Return the [X, Y] coordinate for the center point of the cell that contains the specified text.  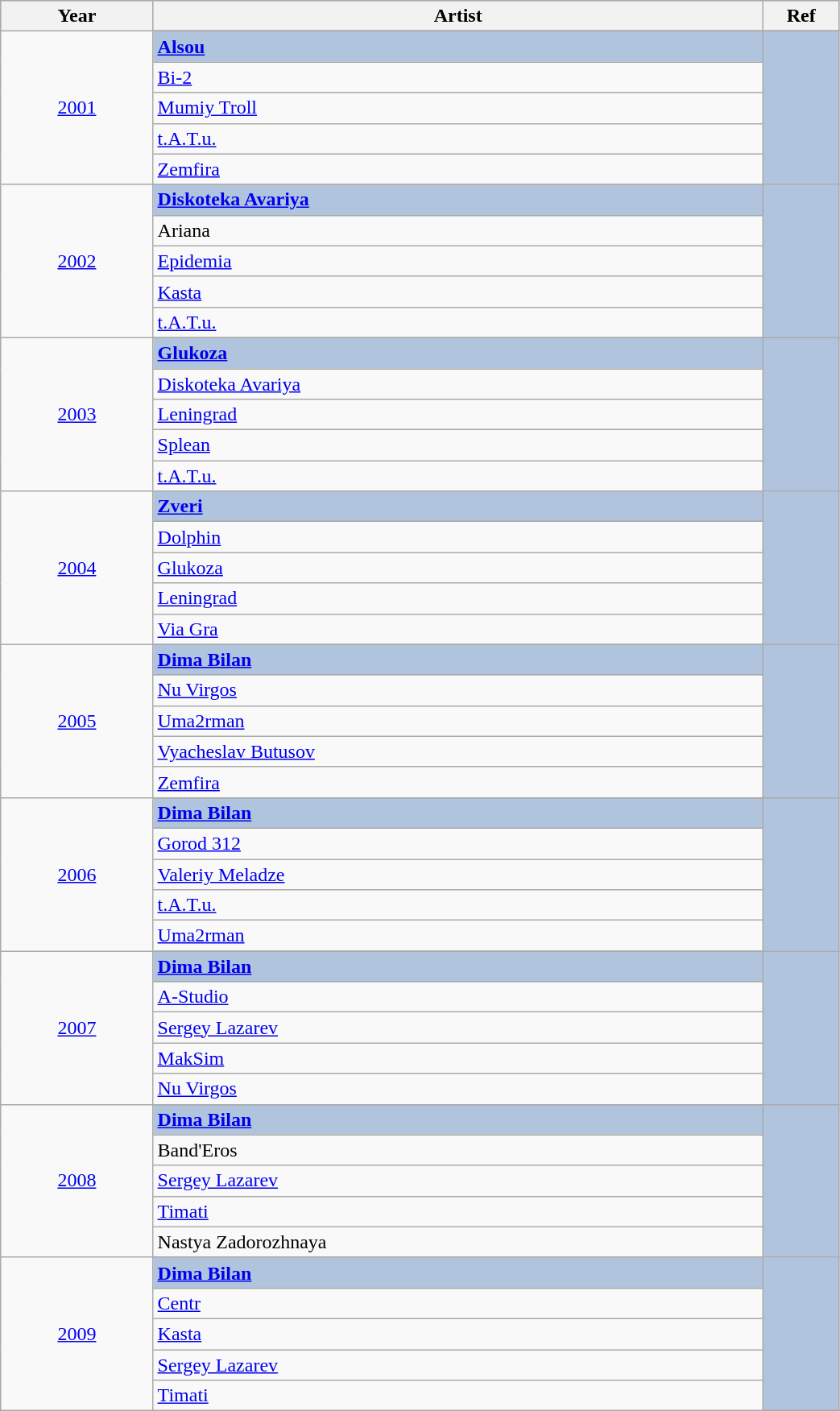
Mumiy Troll [457, 108]
2006 [77, 874]
Alsou [457, 47]
2009 [77, 1334]
Centr [457, 1303]
Splean [457, 445]
Epidemia [457, 261]
2003 [77, 414]
2008 [77, 1181]
Ariana [457, 230]
Zveri [457, 507]
Artist [457, 16]
Band'Eros [457, 1150]
Bi-2 [457, 77]
Dolphin [457, 537]
2001 [77, 108]
A-Studio [457, 997]
Valeriy Meladze [457, 874]
2002 [77, 261]
2007 [77, 1028]
Gorod 312 [457, 843]
2005 [77, 721]
Year [77, 16]
Ref [801, 16]
MakSim [457, 1058]
Via Gra [457, 629]
Nastya Zadorozhnaya [457, 1242]
2004 [77, 568]
Vyacheslav Butusov [457, 751]
